Provide the [x, y] coordinate of the cell's center where the given text is located.  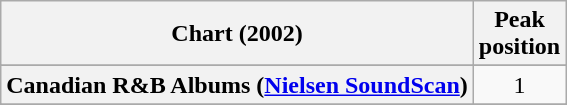
Chart (2002) [238, 34]
1 [519, 85]
Peakposition [519, 34]
Canadian R&B Albums (Nielsen SoundScan) [238, 85]
